Locate the cell with the specified text and output its [X, Y] center coordinate. 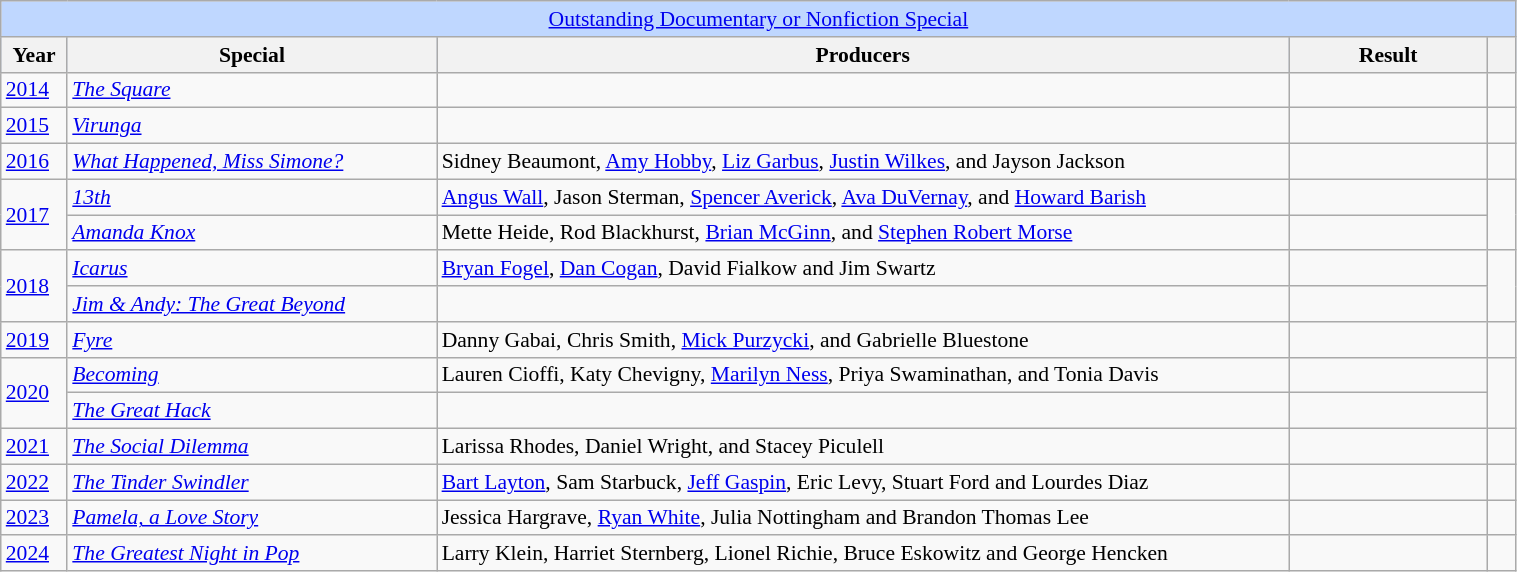
The Square [252, 90]
2022 [34, 482]
Bart Layton, Sam Starbuck, Jeff Gaspin, Eric Levy, Stuart Ford and Lourdes Diaz [863, 482]
2020 [34, 392]
Producers [863, 55]
Becoming [252, 375]
Year [34, 55]
2021 [34, 447]
The Social Dilemma [252, 447]
2024 [34, 554]
The Greatest Night in Pop [252, 554]
Outstanding Documentary or Nonfiction Special [758, 19]
The Great Hack [252, 411]
Jessica Hargrave, Ryan White, Julia Nottingham and Brandon Thomas Lee [863, 518]
Larry Klein, Harriet Sternberg, Lionel Richie, Bruce Eskowitz and George Hencken [863, 554]
Mette Heide, Rod Blackhurst, Brian McGinn, and Stephen Robert Morse [863, 233]
Larissa Rhodes, Daniel Wright, and Stacey Piculell [863, 447]
2015 [34, 126]
Jim & Andy: The Great Beyond [252, 304]
2018 [34, 286]
Result [1388, 55]
Lauren Cioffi, Katy Chevigny, Marilyn Ness, Priya Swaminathan, and Tonia Davis [863, 375]
2016 [34, 162]
Bryan Fogel, Dan Cogan, David Fialkow and Jim Swartz [863, 269]
Pamela, a Love Story [252, 518]
Virunga [252, 126]
Amanda Knox [252, 233]
13th [252, 197]
Fyre [252, 340]
Icarus [252, 269]
2014 [34, 90]
What Happened, Miss Simone? [252, 162]
2023 [34, 518]
2017 [34, 214]
The Tinder Swindler [252, 482]
Angus Wall, Jason Sterman, Spencer Averick, Ava DuVernay, and Howard Barish [863, 197]
2019 [34, 340]
Danny Gabai, Chris Smith, Mick Purzycki, and Gabrielle Bluestone [863, 340]
Sidney Beaumont, Amy Hobby, Liz Garbus, Justin Wilkes, and Jayson Jackson [863, 162]
Special [252, 55]
